From the cell containing the given text, extract its center point as (x, y) coordinate. 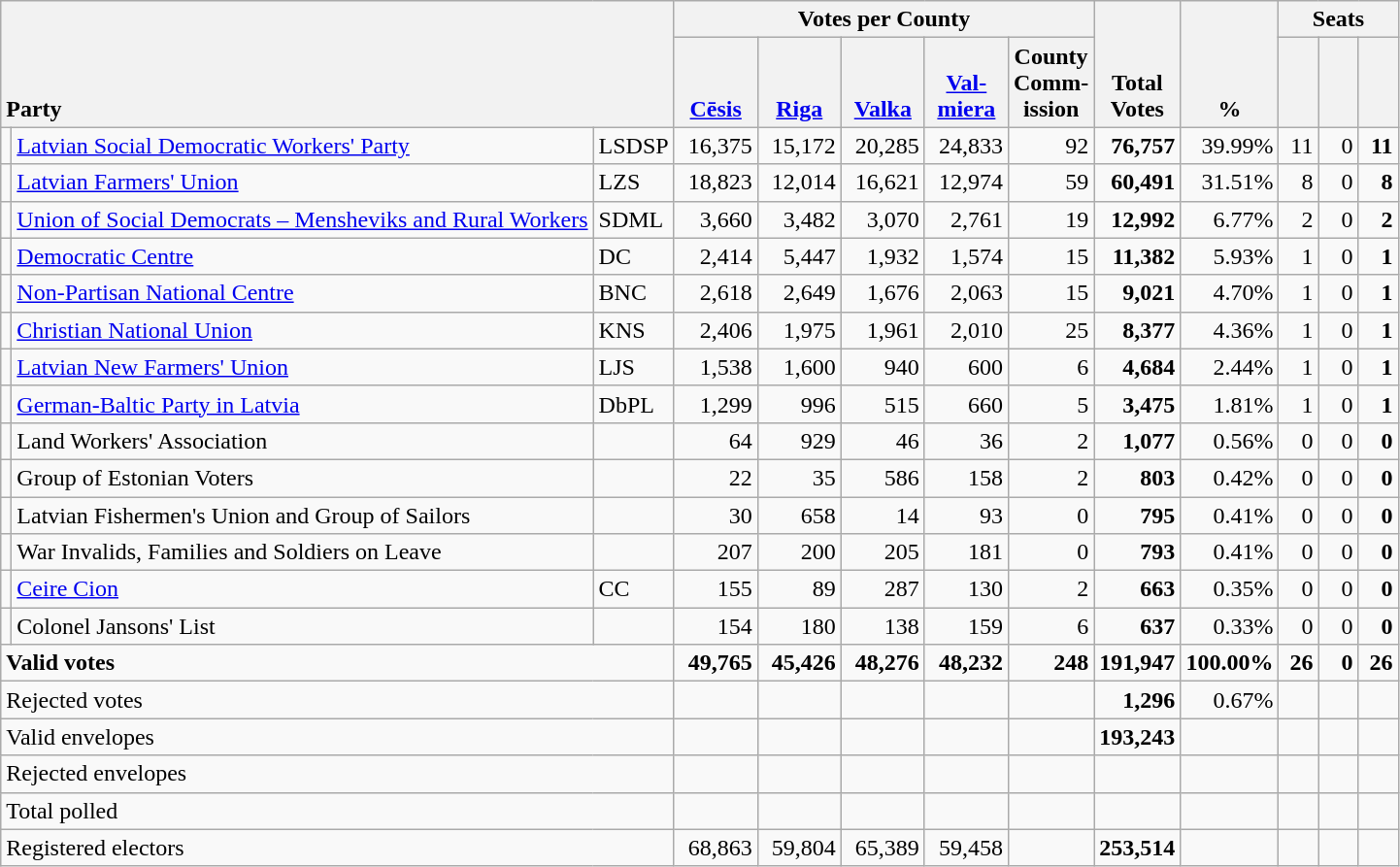
Votes per County (883, 19)
24,833 (966, 146)
Latvian Social Democratic Workers' Party (303, 146)
Latvian New Farmers' Union (303, 367)
Union of Social Democrats – Mensheviks and Rural Workers (303, 219)
Valid votes (338, 663)
2,406 (716, 330)
93 (966, 516)
Latvian Farmers' Union (303, 183)
War Invalids, Families and Soldiers on Leave (303, 552)
2,414 (716, 256)
200 (799, 552)
12,992 (1138, 219)
Democratic Centre (303, 256)
Total polled (338, 811)
20,285 (883, 146)
154 (716, 626)
940 (883, 367)
German-Baltic Party in Latvia (303, 404)
1,961 (883, 330)
CC (633, 589)
30 (716, 516)
16,621 (883, 183)
181 (966, 552)
49,765 (716, 663)
48,276 (883, 663)
45,426 (799, 663)
11,382 (1138, 256)
1,296 (1138, 700)
19 (1050, 219)
Non-Partisan National Centre (303, 293)
12,014 (799, 183)
2,761 (966, 219)
Latvian Fishermen's Union and Group of Sailors (303, 516)
3,475 (1138, 404)
LZS (633, 183)
DbPL (633, 404)
LJS (633, 367)
795 (1138, 516)
36 (966, 441)
3,660 (716, 219)
Total Votes (1138, 64)
6.77% (1229, 219)
Riga (799, 83)
1,077 (1138, 441)
31.51% (1229, 183)
Party (338, 64)
4.36% (1229, 330)
803 (1138, 478)
155 (716, 589)
60,491 (1138, 183)
Seats (1338, 19)
DC (633, 256)
59 (1050, 183)
59,458 (966, 848)
5,447 (799, 256)
5.93% (1229, 256)
658 (799, 516)
Rejected envelopes (338, 774)
68,863 (716, 848)
Group of Estonian Voters (303, 478)
14 (883, 516)
Land Workers' Association (303, 441)
25 (1050, 330)
92 (1050, 146)
12,974 (966, 183)
65,389 (883, 848)
4,684 (1138, 367)
159 (966, 626)
2,649 (799, 293)
3,482 (799, 219)
158 (966, 478)
929 (799, 441)
8,377 (1138, 330)
2,010 (966, 330)
1,299 (716, 404)
1,600 (799, 367)
59,804 (799, 848)
2.44% (1229, 367)
Cēsis (716, 83)
1,574 (966, 256)
BNC (633, 293)
793 (1138, 552)
SDML (633, 219)
18,823 (716, 183)
2,618 (716, 293)
660 (966, 404)
Valid envelopes (338, 737)
15,172 (799, 146)
1,932 (883, 256)
1,676 (883, 293)
9,021 (1138, 293)
0.33% (1229, 626)
2,063 (966, 293)
48,232 (966, 663)
39.99% (1229, 146)
35 (799, 478)
Val- miera (966, 83)
89 (799, 589)
191,947 (1138, 663)
996 (799, 404)
1.81% (1229, 404)
600 (966, 367)
207 (716, 552)
248 (1050, 663)
130 (966, 589)
76,757 (1138, 146)
0.56% (1229, 441)
193,243 (1138, 737)
205 (883, 552)
637 (1138, 626)
1,538 (716, 367)
% (1229, 64)
5 (1050, 404)
0.42% (1229, 478)
LSDSP (633, 146)
180 (799, 626)
3,070 (883, 219)
Ceire Cion (303, 589)
Valka (883, 83)
1,975 (799, 330)
KNS (633, 330)
County Comm- ission (1050, 83)
Registered electors (338, 848)
64 (716, 441)
138 (883, 626)
4.70% (1229, 293)
16,375 (716, 146)
Christian National Union (303, 330)
586 (883, 478)
22 (716, 478)
Rejected votes (338, 700)
46 (883, 441)
663 (1138, 589)
0.35% (1229, 589)
Colonel Jansons' List (303, 626)
253,514 (1138, 848)
0.67% (1229, 700)
100.00% (1229, 663)
287 (883, 589)
515 (883, 404)
